Scan for the cell matching the given text and deliver its (X, Y) coordinate at center. 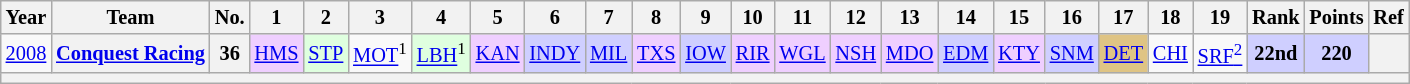
2008 (26, 54)
13 (910, 17)
16 (1072, 17)
WGL (802, 54)
19 (1220, 17)
1 (277, 17)
220 (1336, 54)
6 (554, 17)
36 (230, 54)
14 (966, 17)
TXS (656, 54)
9 (705, 17)
IOW (705, 54)
SNM (1072, 54)
MDO (910, 54)
10 (753, 17)
Team (130, 17)
DET (1124, 54)
LBH1 (442, 54)
7 (608, 17)
5 (498, 17)
KTY (1019, 54)
Year (26, 17)
Conquest Racing (130, 54)
15 (1019, 17)
22nd (1276, 54)
NSH (856, 54)
MOT1 (380, 54)
KAN (498, 54)
18 (1170, 17)
4 (442, 17)
SRF2 (1220, 54)
2 (326, 17)
STP (326, 54)
CHI (1170, 54)
3 (380, 17)
11 (802, 17)
HMS (277, 54)
RIR (753, 54)
INDY (554, 54)
Rank (1276, 17)
MIL (608, 54)
EDM (966, 54)
8 (656, 17)
12 (856, 17)
17 (1124, 17)
Points (1336, 17)
No. (230, 17)
Ref (1389, 17)
